From the cell containing the given text, extract its center point as [x, y] coordinate. 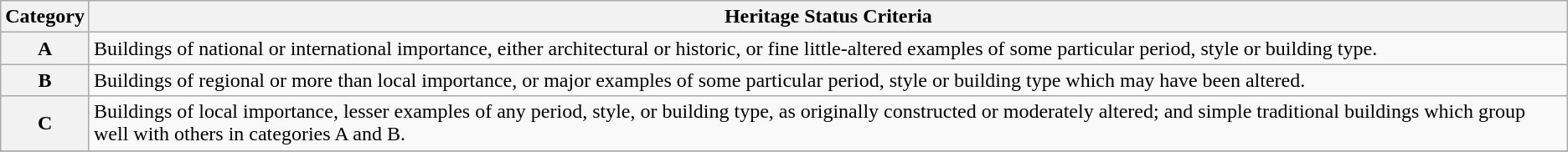
B [45, 80]
A [45, 48]
Heritage Status Criteria [828, 17]
Category [45, 17]
C [45, 124]
Buildings of regional or more than local importance, or major examples of some particular period, style or building type which may have been altered. [828, 80]
